For the text-containing cell, return its midpoint in (X, Y) coordinate format. 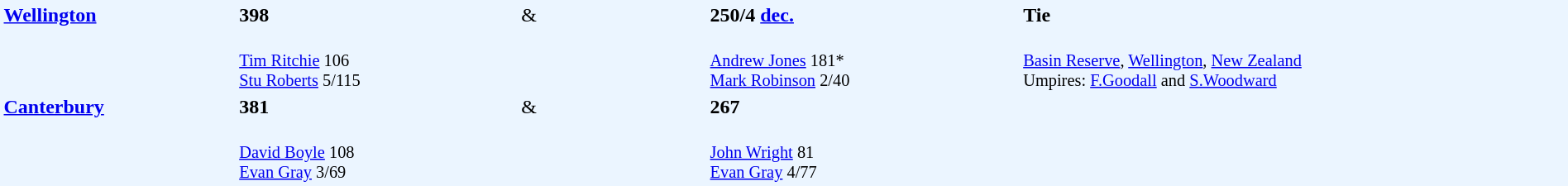
Andrew Jones 181* Mark Robinson 2/40 (864, 61)
Canterbury (119, 139)
250/4 dec. (864, 15)
381 (378, 107)
Tie (1293, 15)
Wellington (119, 47)
David Boyle 108 Evan Gray 3/69 (378, 152)
John Wright 81 Evan Gray 4/77 (864, 152)
Basin Reserve, Wellington, New Zealand Umpires: F.Goodall and S.Woodward (1293, 107)
Tim Ritchie 106 Stu Roberts 5/115 (378, 61)
398 (378, 15)
267 (864, 107)
